Pinpoint the cell where the given text exists, returning its (x, y) midpoint coordinate. 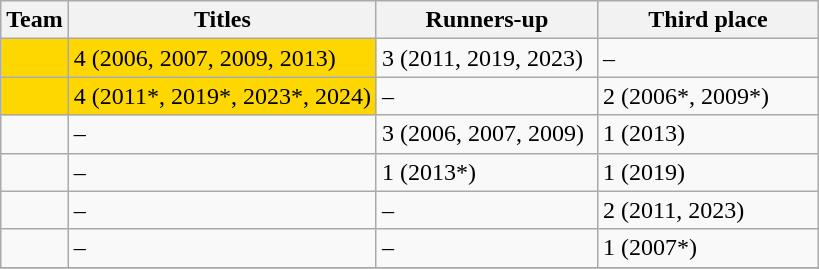
1 (2013) (708, 134)
Third place (708, 20)
2 (2006*, 2009*) (708, 96)
Titles (222, 20)
2 (2011, 2023) (708, 210)
3 (2011, 2019, 2023) (486, 58)
1 (2007*) (708, 248)
Runners-up (486, 20)
4 (2006, 2007, 2009, 2013) (222, 58)
3 (2006, 2007, 2009) (486, 134)
Team (35, 20)
1 (2019) (708, 172)
4 (2011*, 2019*, 2023*, 2024) (222, 96)
1 (2013*) (486, 172)
